For the text-containing cell, return its midpoint in [x, y] coordinate format. 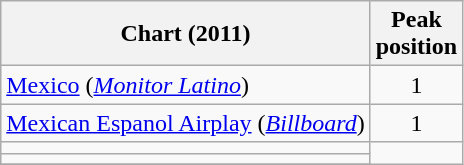
Mexican Espanol Airplay (Billboard) [186, 123]
Peakposition [416, 34]
Chart (2011) [186, 34]
Mexico (Monitor Latino) [186, 85]
